Identify which cell holds the provided text, then report its [x, y] central coordinate. 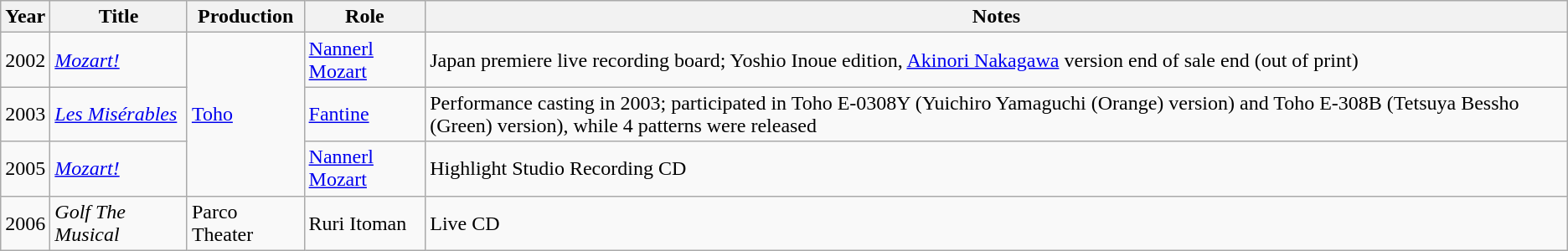
2003 [25, 114]
Notes [997, 17]
Role [365, 17]
Year [25, 17]
2006 [25, 223]
2005 [25, 169]
Highlight Studio Recording CD [997, 169]
Toho [245, 114]
Parco Theater [245, 223]
Production [245, 17]
Les Misérables [119, 114]
Title [119, 17]
Golf The Musical [119, 223]
Live CD [997, 223]
Fantine [365, 114]
Ruri Itoman [365, 223]
2002 [25, 60]
Japan premiere live recording board; Yoshio Inoue edition, Akinori Nakagawa version end of sale end (out of print) [997, 60]
